Capture the cell that displays the provided text and extract its [X, Y] central coordinate. 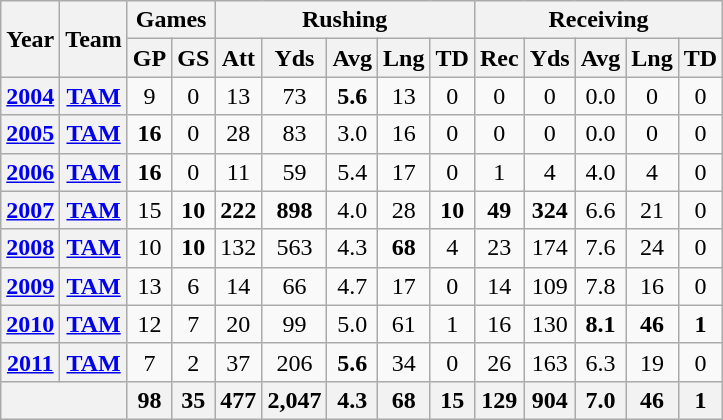
477 [238, 400]
37 [238, 362]
34 [404, 362]
12 [149, 324]
130 [550, 324]
2010 [30, 324]
163 [550, 362]
7.0 [600, 400]
59 [294, 172]
Year [30, 39]
Att [238, 58]
24 [652, 248]
Team [94, 39]
6.3 [600, 362]
2 [194, 362]
49 [499, 210]
206 [294, 362]
9 [149, 96]
2004 [30, 96]
19 [652, 362]
904 [550, 400]
2005 [30, 134]
6 [194, 286]
3.0 [352, 134]
Receiving [598, 20]
Rushing [345, 20]
2011 [30, 362]
23 [499, 248]
222 [238, 210]
GS [194, 58]
99 [294, 324]
26 [499, 362]
129 [499, 400]
83 [294, 134]
2008 [30, 248]
Games [170, 20]
35 [194, 400]
61 [404, 324]
563 [294, 248]
66 [294, 286]
5.4 [352, 172]
GP [149, 58]
5.0 [352, 324]
2009 [30, 286]
8.1 [600, 324]
174 [550, 248]
2007 [30, 210]
73 [294, 96]
11 [238, 172]
7.8 [600, 286]
109 [550, 286]
7.6 [600, 248]
21 [652, 210]
4.7 [352, 286]
898 [294, 210]
2006 [30, 172]
132 [238, 248]
98 [149, 400]
6.6 [600, 210]
20 [238, 324]
2,047 [294, 400]
Rec [499, 58]
324 [550, 210]
